Return [X, Y] of the center of cell containing provided text 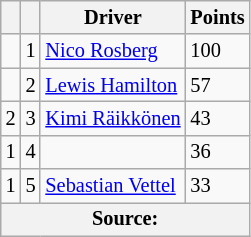
36 [217, 152]
100 [217, 51]
Lewis Hamilton [112, 85]
33 [217, 186]
Source: [126, 219]
5 [31, 186]
57 [217, 85]
Nico Rosberg [112, 51]
Driver [112, 17]
43 [217, 118]
3 [31, 118]
Kimi Räikkönen [112, 118]
Sebastian Vettel [112, 186]
4 [31, 152]
Points [217, 17]
